Determine the (x, y) coordinate at the center of the cell enclosing the given text.  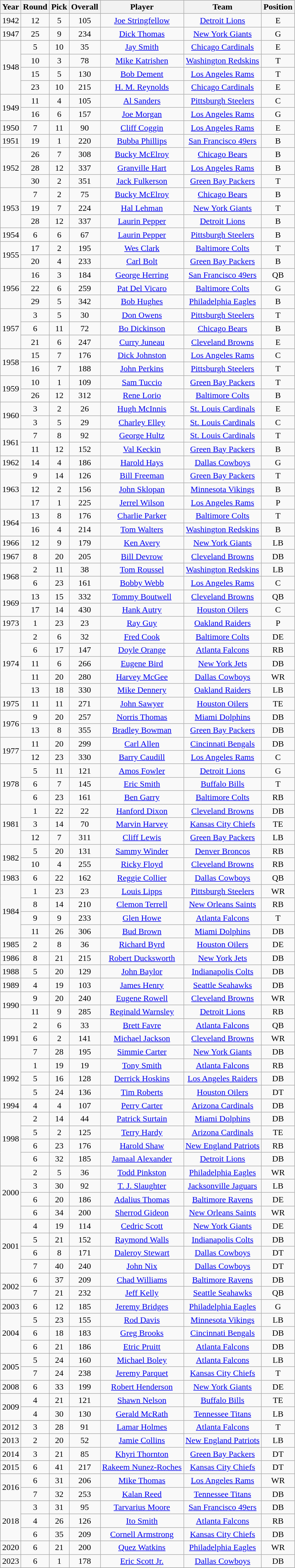
Richard Byrd (142, 945)
Kalan Reed (142, 1494)
1975 (11, 704)
355 (85, 730)
Lamar Holmes (142, 1427)
James Henry (142, 985)
Pat Del Vicaro (142, 288)
37 (59, 1280)
299 (85, 744)
Round (35, 7)
1989 (11, 985)
John Perkins (142, 369)
Tarvarius Moore (142, 1507)
1959 (11, 389)
162 (85, 878)
2009 (11, 1407)
Reginald Warnsley (142, 1012)
Jeremy Bridges (142, 1306)
52 (85, 1440)
Jeff Kelly (142, 1293)
George Herring (142, 275)
311 (85, 838)
257 (85, 717)
T. J. Slaughter (142, 1186)
Robert Ducksworth (142, 958)
Tom Roussel (142, 569)
1947 (11, 34)
1985 (11, 945)
Val Keckin (142, 449)
Louis Lipps (142, 891)
332 (85, 597)
214 (85, 529)
306 (85, 931)
Ben Garry (142, 797)
147 (85, 650)
Todd Pinkston (142, 1172)
Brett Favre (142, 1025)
1967 (11, 556)
2002 (11, 1286)
Daleroy Stewart (142, 1253)
205 (85, 556)
Year (11, 7)
Clemon Terrell (142, 905)
Bill Devrow (142, 556)
Jay Smith (142, 47)
224 (85, 208)
90 (85, 127)
1988 (11, 971)
1981 (11, 824)
129 (85, 971)
Adalius Thomas (142, 1199)
1942 (11, 20)
Barry Caudill (142, 757)
1949 (11, 107)
Rakeem Nunez-Roches (142, 1467)
Joe Stringfellow (142, 20)
Carl Bolt (142, 262)
Bo Dickinson (142, 328)
109 (85, 382)
131 (85, 851)
George Hultz (142, 436)
285 (85, 1012)
38 (85, 569)
Ken Avery (142, 543)
Mike Thomas (142, 1481)
Simmie Carter (142, 1052)
2005 (11, 1367)
John Sklopan (142, 489)
188 (85, 369)
Michael Boley (142, 1360)
Bob Hughes (142, 302)
179 (85, 543)
351 (85, 181)
85 (85, 1454)
280 (85, 677)
Glen Howe (142, 918)
1978 (11, 784)
1986 (11, 958)
Bill Freeman (142, 476)
34 (59, 1213)
Sam Tuccio (142, 382)
Rene Lorio (142, 396)
Bob Dement (142, 74)
Tom Walters (142, 529)
1974 (11, 663)
259 (85, 288)
217 (85, 1467)
Joe Morgan (142, 114)
Doyle Orange (142, 650)
1969 (11, 603)
253 (85, 1494)
1952 (11, 168)
Team (223, 7)
1948 (11, 67)
2013 (11, 1440)
Position (278, 7)
Cliff Lewis (142, 838)
234 (85, 34)
2000 (11, 1192)
255 (85, 864)
Don Owens (142, 315)
Jamie Collins (142, 1440)
1998 (11, 1139)
Shawn Nelson (142, 1400)
Dick Thomas (142, 34)
Eugene Rowell (142, 998)
1955 (11, 255)
Sherrod Gideon (142, 1213)
Michael Jackson (142, 1039)
Granville Hart (142, 168)
103 (85, 985)
Khyri Thornton (142, 1454)
271 (85, 704)
1966 (11, 543)
Jerrel Wilson (142, 503)
Reggie Collier (142, 878)
128 (85, 1079)
Cornell Armstrong (142, 1534)
Overall (85, 7)
Ray Guy (142, 623)
Raymond Walls (142, 1239)
2023 (11, 1561)
Fred Cook (142, 637)
40 (59, 1266)
44 (85, 1119)
183 (85, 1333)
145 (85, 784)
Dick Johnston (142, 355)
1953 (11, 208)
Gerald McRath (142, 1413)
171 (85, 1253)
342 (85, 302)
Jeremy Parquet (142, 1373)
1982 (11, 858)
Carl Allen (142, 744)
1964 (11, 523)
Quez Watkins (142, 1548)
107 (85, 1106)
Charlie Parker (142, 516)
2012 (11, 1427)
266 (85, 663)
75 (85, 195)
John Baylor (142, 971)
2001 (11, 1246)
Chad Williams (142, 1280)
Curry Juneau (142, 342)
199 (85, 1387)
220 (85, 141)
Jack Fulkerson (142, 181)
Hank Autry (142, 610)
John Sawyer (142, 704)
308 (85, 154)
Eric Smith (142, 784)
91 (85, 1427)
41 (59, 1467)
Cedric Scott (142, 1226)
Tony Smith (142, 1065)
1994 (11, 1106)
Eric Scott Jr. (142, 1561)
Robert Henderson (142, 1387)
1957 (11, 328)
Al Sanders (142, 101)
Wes Clark (142, 248)
Cliff Coggin (142, 127)
1962 (11, 462)
Bubba Phillips (142, 141)
238 (85, 1373)
2016 (11, 1487)
2015 (11, 1467)
78 (85, 61)
72 (85, 328)
247 (85, 342)
136 (85, 1092)
Bobby Webb (142, 583)
Patrick Surtain (142, 1119)
210 (85, 905)
Jamaal Alexander (142, 1159)
430 (85, 610)
1977 (11, 750)
2018 (11, 1521)
232 (85, 1293)
1951 (11, 141)
1984 (11, 911)
Player (142, 7)
1950 (11, 127)
Rod Davis (142, 1320)
1976 (11, 724)
Eugene Bird (142, 663)
Marvin Harvey (142, 824)
2014 (11, 1454)
155 (85, 1320)
1983 (11, 878)
Jacksonville Jaguars (223, 1186)
Tommy Boutwell (142, 597)
Charley Elley (142, 422)
Pick (59, 7)
H. M. Reynolds (142, 87)
Hanford Dixon (142, 811)
Derrick Hoskins (142, 1079)
Amos Fowler (142, 770)
125 (85, 1132)
Mike Katrishen (142, 61)
157 (85, 114)
1991 (11, 1039)
312 (85, 396)
70 (85, 824)
Greg Brooks (142, 1333)
1954 (11, 235)
Hugh McInnis (142, 409)
2020 (11, 1548)
Tim Roberts (142, 1092)
1958 (11, 362)
Los Angeles Raiders (223, 1079)
1963 (11, 489)
Harold Hays (142, 462)
67 (85, 235)
1956 (11, 288)
Bradley Bowman (142, 730)
Harold Shaw (142, 1146)
184 (85, 275)
Ito Smith (142, 1521)
Mike Dennery (142, 690)
Perry Carter (142, 1106)
1968 (11, 576)
25 (35, 34)
Bud Brown (142, 931)
114 (85, 1226)
95 (85, 1507)
206 (85, 1481)
225 (85, 503)
Hal Lehman (142, 208)
Etric Pruitt (142, 1347)
2003 (11, 1306)
1961 (11, 442)
Harvey McGee (142, 677)
178 (85, 1561)
1960 (11, 416)
Sammy Winder (142, 851)
160 (85, 1360)
Ricky Floyd (142, 864)
John Nix (142, 1266)
141 (85, 1039)
2004 (11, 1333)
Terry Hardy (142, 1132)
1990 (11, 1005)
Denver Broncos (223, 851)
156 (85, 489)
1992 (11, 1079)
2008 (11, 1387)
Norris Thomas (142, 717)
1973 (11, 623)
